Scan for the cell matching the given text and deliver its [x, y] coordinate at center. 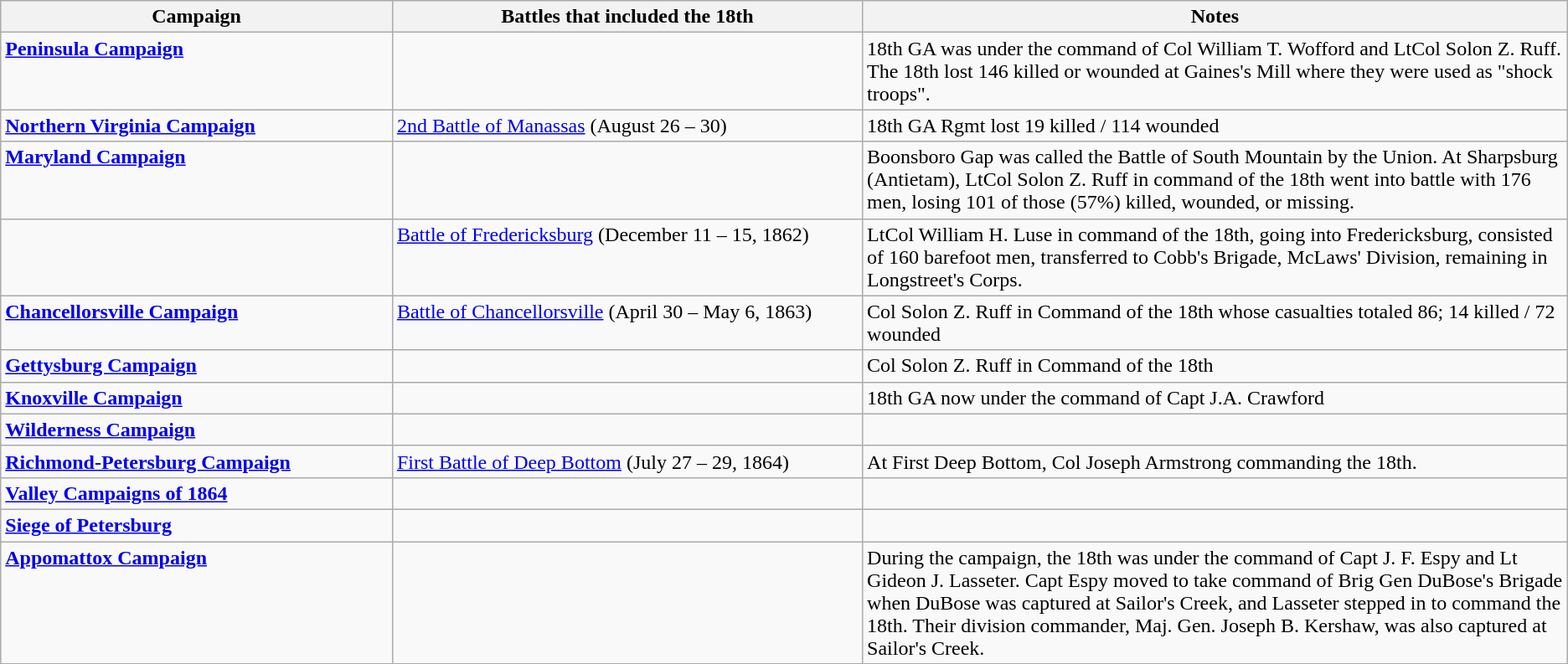
Valley Campaigns of 1864 [197, 493]
At First Deep Bottom, Col Joseph Armstrong commanding the 18th. [1215, 461]
Richmond-Petersburg Campaign [197, 461]
Campaign [197, 17]
Col Solon Z. Ruff in Command of the 18th [1215, 366]
2nd Battle of Manassas (August 26 – 30) [627, 126]
Battle of Fredericksburg (December 11 – 15, 1862) [627, 257]
Northern Virginia Campaign [197, 126]
Appomattox Campaign [197, 602]
18th GA Rgmt lost 19 killed / 114 wounded [1215, 126]
Battle of Chancellorsville (April 30 – May 6, 1863) [627, 323]
Chancellorsville Campaign [197, 323]
Gettysburg Campaign [197, 366]
Siege of Petersburg [197, 525]
18th GA now under the command of Capt J.A. Crawford [1215, 398]
Notes [1215, 17]
First Battle of Deep Bottom (July 27 – 29, 1864) [627, 461]
Peninsula Campaign [197, 71]
Battles that included the 18th [627, 17]
Col Solon Z. Ruff in Command of the 18th whose casualties totaled 86; 14 killed / 72 wounded [1215, 323]
Wilderness Campaign [197, 430]
Knoxville Campaign [197, 398]
Maryland Campaign [197, 180]
